Output the (x, y) coordinate of the center of the cell containing the given text.  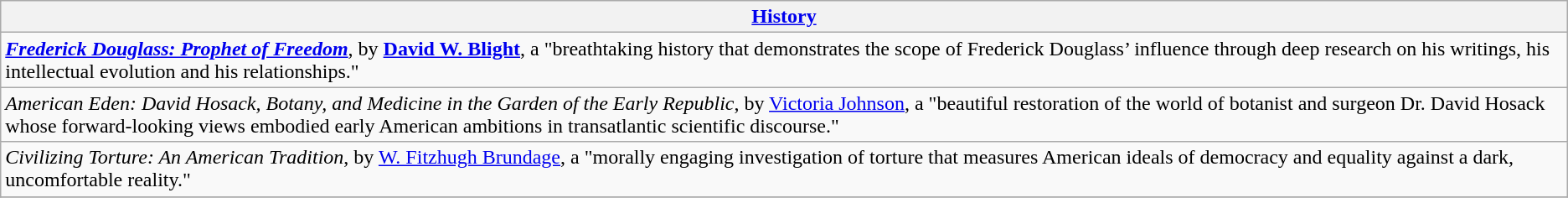
History (784, 17)
